Scan for the cell matching the given text and deliver its [X, Y] coordinate at center. 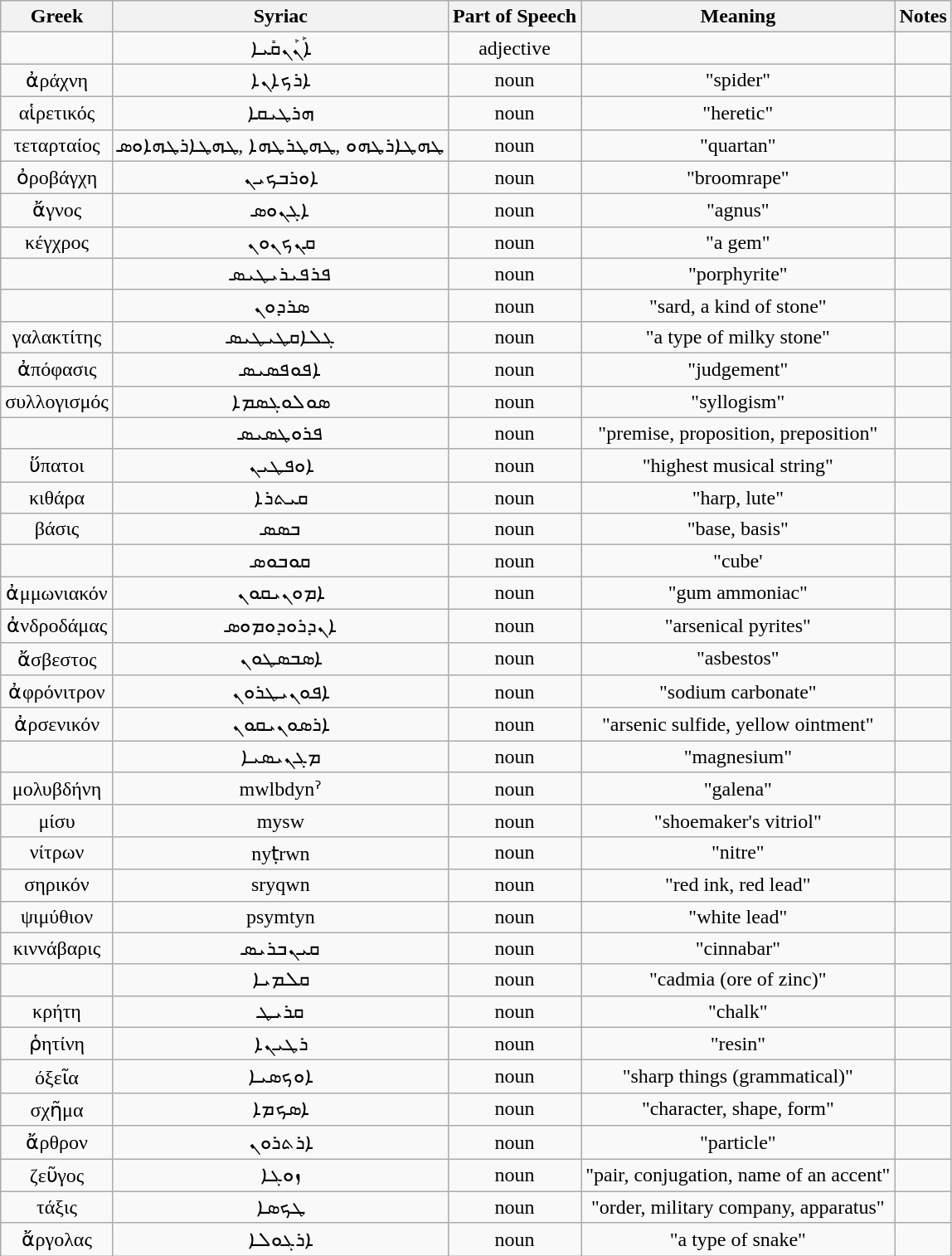
"heretic" [738, 113]
ἀφρόνιτρον [57, 692]
Notes [923, 17]
τεταρταίος [57, 145]
Part of Speech [514, 17]
ܐܪܬܪܘܢ [280, 1142]
ψιμύθιον [57, 917]
ܐܘܟܣܝܐ [280, 1077]
"cadmia (ore of zinc)" [738, 980]
κιννάβαρις [57, 948]
ܩܢܟܢܘܢ [280, 242]
"highest musical string" [738, 465]
"broomrape" [738, 178]
ܛܟܣܐ [280, 1207]
ܛܗܛܐܪܛܗܘ ,ܛܗܛܪܛܗܐ ,ܛܗܛܐܪܛܗܐܘܣ [280, 145]
"particle" [738, 1142]
Syriac [280, 17]
ܦܪܘܛܣܝܣ [280, 433]
ܐܘܪܒܟܝܢ [280, 178]
όξεῖα [57, 1077]
"a type of milky stone" [738, 337]
ܐܣܟܡܐ [280, 1109]
ܩܝܢܒܪܝܣ [280, 948]
ἀράχνη [57, 80]
"cinnabar" [738, 948]
"nitre" [738, 853]
σηρικόν [57, 885]
"harp, lute" [738, 498]
ܐܰܢܰܢܩܺܝܐ [280, 48]
ܐܓܢܘܣ [280, 211]
ܐܢܕܪܘܕܘܡܘܣ [280, 626]
"shoemaker's vitriol" [738, 820]
ܩܪܝܛ [280, 1011]
ܐܪܟܐܢܐ [280, 80]
ἄσβεστος [57, 659]
sryqwn [280, 885]
μολυβδήνη [57, 789]
ἀμμωνιακόν [57, 593]
ἄργολας [57, 1239]
"asbestos" [738, 659]
"quartan" [738, 145]
ἀπόφασις [57, 369]
adjective [514, 48]
ῥητίνη [57, 1044]
"arsenic sulfide, yellow ointment" [738, 724]
"white lead" [738, 917]
Meaning [738, 17]
"base, basis" [738, 529]
κρήτη [57, 1011]
"arsenical pyrites" [738, 626]
"porphyrite" [738, 274]
"order, military company, apparatus" [738, 1207]
"character, shape, form" [738, 1109]
ܩܠܡܝܐ [280, 980]
"sharp things (grammatical)" [738, 1077]
ἄρθρον [57, 1142]
"gum ammoniac" [738, 593]
"red ink, red lead" [738, 885]
γαλακτίτης [57, 337]
ܐܪܣܘܢܝܩܘܢ [280, 724]
mysw [280, 820]
ܐܡܘܢܝܩܘܢ [280, 593]
ܐܪܓܘܠܐ [280, 1239]
"spider" [738, 80]
ܐܘܦܛܝܢ [280, 465]
ܡܓܢܝܣܝܐ [280, 757]
βάσις [57, 529]
ܐܣܒܣܛܘܢ [280, 659]
"agnus" [738, 211]
ܩܝܬܪܐ [280, 498]
ἄγνος [57, 211]
"sodium carbonate" [738, 692]
ζεῦγος [57, 1175]
"cube' [738, 561]
νίτρων [57, 853]
κιθάρα [57, 498]
nyṭrwn [280, 853]
"a type of snake" [738, 1239]
Greek [57, 17]
ܓܠܐܩܛܝܛܝܣ [280, 337]
ܐܦܘܢܝܛܪܘܢ [280, 692]
σχῆμα [57, 1109]
συλλογισμός [57, 402]
τάξις [57, 1207]
"chalk" [738, 1011]
ὀροβάγχη [57, 178]
"sard, a kind of stone" [738, 305]
ܒܣܣ [280, 529]
ܙܘܓܐ [280, 1175]
ἀνδροδάμας [57, 626]
"premise, proposition, preposition" [738, 433]
ὕπατοι [57, 465]
"judgement" [738, 369]
ܩܘܒܘܣ [280, 561]
ܗܪܛܝܩܐ [280, 113]
psymtyn [280, 917]
"syllogism" [738, 402]
ܐܦܘܦܣܝܣ [280, 369]
αἱρετικός [57, 113]
ܣܘܠܘܓܣܡܐ [280, 402]
"a gem" [738, 242]
ܦܪܦܝܪܝܛܝܣ [280, 274]
"magnesium" [738, 757]
"pair, conjugation, name of an accent" [738, 1175]
"resin" [738, 1044]
ܪܛܝܢܐ [280, 1044]
mwlbdynˀ [280, 789]
κέγχρος [57, 242]
ἀρσενικόν [57, 724]
ܣܪܕܘܢ [280, 305]
μίσυ [57, 820]
"galena" [738, 789]
